Output the (X, Y) coordinate of the center of the cell containing the given text.  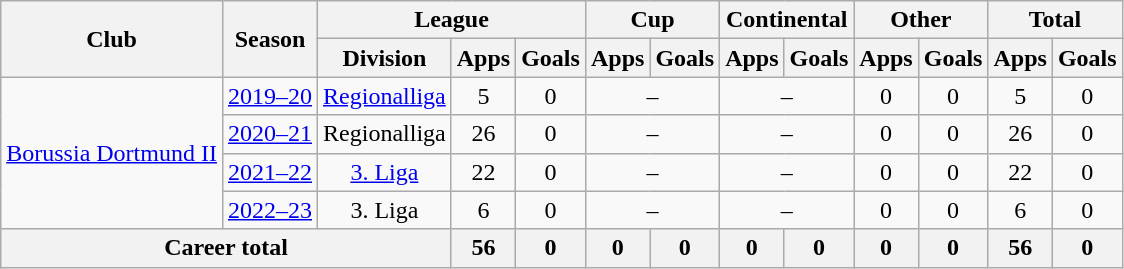
2022–23 (270, 210)
Club (112, 39)
Total (1055, 20)
Continental (787, 20)
2021–22 (270, 172)
League (452, 20)
Other (921, 20)
Cup (652, 20)
Division (385, 58)
2019–20 (270, 96)
2020–21 (270, 134)
Career total (226, 248)
Borussia Dortmund II (112, 153)
Season (270, 39)
